Capture the cell that displays the provided text and extract its [x, y] central coordinate. 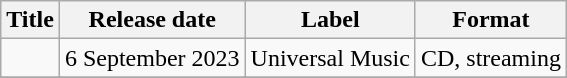
6 September 2023 [152, 58]
Label [330, 20]
CD, streaming [490, 58]
Format [490, 20]
Universal Music [330, 58]
Title [30, 20]
Release date [152, 20]
